Identify which cell holds the provided text, then report its [x, y] central coordinate. 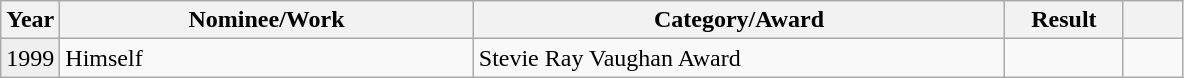
Himself [266, 58]
Nominee/Work [266, 20]
Category/Award [739, 20]
1999 [30, 58]
Result [1064, 20]
Year [30, 20]
Stevie Ray Vaughan Award [739, 58]
